Provide the (x, y) coordinate of the cell's center where the given text is located.  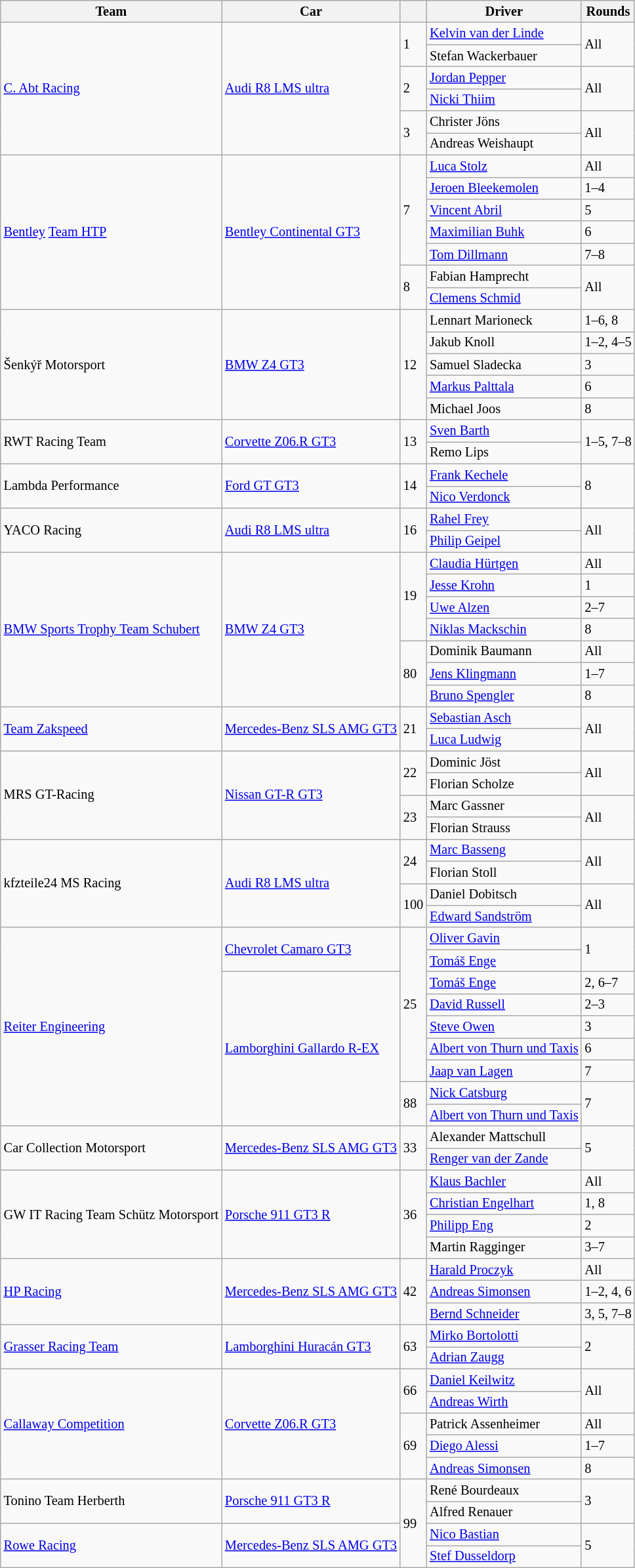
Stef Dusseldorp (504, 1556)
7–8 (607, 254)
Rahel Frey (504, 519)
Tonino Team Herberth (112, 1500)
Martin Ragginger (504, 1247)
12 (413, 365)
Florian Scholze (504, 784)
69 (413, 1445)
Grasser Racing Team (112, 1347)
Car Collection Motorsport (112, 1148)
Edward Sandström (504, 916)
Bruno Spengler (504, 696)
1–2, 4, 6 (607, 1291)
Jeroen Bleekemolen (504, 188)
99 (413, 1523)
Klaus Bachler (504, 1181)
25 (413, 1005)
Tom Dillmann (504, 254)
Luca Ludwig (504, 740)
Vincent Abril (504, 210)
Mirko Bortolotti (504, 1336)
16 (413, 530)
Markus Palttala (504, 386)
Alfred Renauer (504, 1512)
33 (413, 1148)
22 (413, 773)
Andreas Wirth (504, 1402)
Oliver Gavin (504, 938)
Florian Strauss (504, 828)
BMW Sports Trophy Team Schubert (112, 630)
100 (413, 905)
Daniel Dobitsch (504, 895)
Philip Geipel (504, 541)
Nicki Thiim (504, 100)
Harald Proczyk (504, 1270)
Diego Alessi (504, 1446)
kfzteile24 MS Racing (112, 883)
Florian Stoll (504, 872)
Bentley Continental GT3 (311, 232)
Bentley Team HTP (112, 232)
Rounds (607, 11)
Uwe Alzen (504, 607)
RWT Racing Team (112, 442)
David Russell (504, 1005)
19 (413, 597)
Claudia Hürtgen (504, 563)
1–5, 7–8 (607, 442)
Jens Klingmann (504, 673)
Jordan Pepper (504, 77)
Driver (504, 11)
C. Abt Racing (112, 89)
Sven Barth (504, 431)
Renger van der Zande (504, 1159)
1–4 (607, 188)
Marc Basseng (504, 850)
Frank Kechele (504, 475)
Callaway Competition (112, 1424)
Daniel Keilwitz (504, 1380)
66 (413, 1390)
Dominik Baumann (504, 651)
Maximilian Buhk (504, 232)
1–2, 4–5 (607, 342)
Nissan GT-R GT3 (311, 795)
2–3 (607, 1005)
Christer Jöns (504, 122)
Lamborghini Gallardo R-EX (311, 1049)
Stefan Wackerbauer (504, 56)
MRS GT-Racing (112, 795)
YACO Racing (112, 530)
Jesse Krohn (504, 585)
42 (413, 1292)
Nico Bastian (504, 1535)
Jakub Knoll (504, 342)
36 (413, 1215)
88 (413, 1104)
Bernd Schneider (504, 1314)
Remo Lips (504, 452)
HP Racing (112, 1292)
Jaap van Lagen (504, 1071)
Steve Owen (504, 1027)
Šenkýř Motorsport (112, 365)
Andreas Weishaupt (504, 144)
GW IT Racing Team Schütz Motorsport (112, 1215)
Samuel Sladecka (504, 365)
Alexander Mattschull (504, 1137)
Lamborghini Huracán GT3 (311, 1347)
Fabian Hamprecht (504, 276)
Chevrolet Camaro GT3 (311, 950)
63 (413, 1347)
Nick Catsburg (504, 1093)
Rowe Racing (112, 1545)
24 (413, 860)
Niklas Mackschin (504, 630)
2–7 (607, 607)
Patrick Assenheimer (504, 1424)
Team (112, 11)
Lambda Performance (112, 485)
2, 6–7 (607, 982)
21 (413, 728)
Lennart Marioneck (504, 321)
Marc Gassner (504, 806)
Christian Engelhart (504, 1203)
23 (413, 817)
1–6, 8 (607, 321)
Kelvin van der Linde (504, 33)
Team Zakspeed (112, 728)
Sebastian Asch (504, 717)
3–7 (607, 1247)
80 (413, 673)
Ford GT GT3 (311, 485)
Luca Stolz (504, 166)
Michael Joos (504, 409)
Nico Verdonck (504, 497)
Dominic Jöst (504, 762)
1, 8 (607, 1203)
3, 5, 7–8 (607, 1314)
Reiter Engineering (112, 1027)
Clemens Schmid (504, 298)
René Bourdeaux (504, 1490)
Philipp Eng (504, 1225)
13 (413, 442)
Adrian Zaugg (504, 1357)
14 (413, 485)
Car (311, 11)
